Locate the cell with the specified text and output its [X, Y] center coordinate. 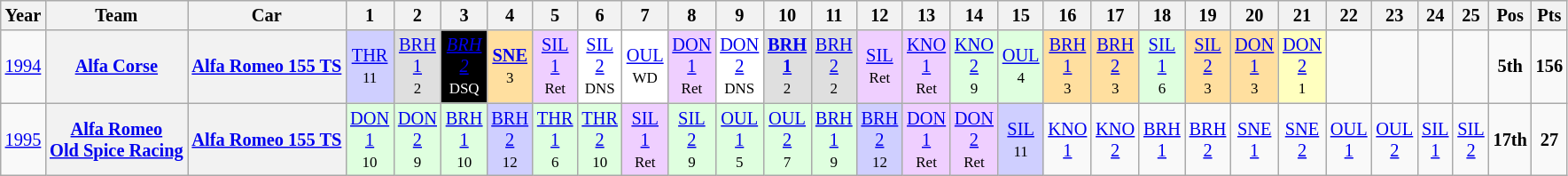
KNO1 [1067, 140]
20 [1254, 15]
THR16 [555, 140]
BRH13 [1067, 67]
SIL11 [1021, 140]
1994 [23, 67]
SNE3 [510, 67]
17th [1510, 140]
21 [1302, 15]
10 [787, 15]
Year [23, 15]
OULWD [645, 67]
18 [1162, 15]
17 [1115, 15]
9 [739, 15]
BRH19 [834, 140]
DON2Ret [974, 140]
8 [691, 15]
11 [834, 15]
SIL29 [691, 140]
23 [1395, 15]
3 [464, 15]
BRH2 [1208, 140]
16 [1067, 15]
OUL15 [739, 140]
BRH1 [1162, 140]
KNO1Ret [926, 67]
DON110 [370, 140]
2 [417, 15]
BRH110 [464, 140]
12 [880, 15]
DON13 [1254, 67]
13 [926, 15]
SNE1 [1254, 140]
Pts [1549, 15]
SIL1 [1435, 140]
SNE2 [1302, 140]
22 [1349, 15]
24 [1435, 15]
1 [370, 15]
Alfa RomeoOld Spice Racing [116, 140]
5 [555, 15]
BRH2DSQ [464, 67]
OUL4 [1021, 67]
6 [599, 15]
27 [1549, 140]
1995 [23, 140]
SIL23 [1208, 67]
14 [974, 15]
25 [1470, 15]
OUL27 [787, 140]
BRH23 [1115, 67]
OUL1 [1349, 140]
SIL2DNS [599, 67]
Alfa Corse [116, 67]
OUL2 [1395, 140]
19 [1208, 15]
Car [268, 15]
DON2DNS [739, 67]
BRH22 [834, 67]
THR210 [599, 140]
7 [645, 15]
KNO2 [1115, 140]
KNO29 [974, 67]
DON21 [1302, 67]
SILRet [880, 67]
15 [1021, 15]
156 [1549, 67]
DON29 [417, 140]
4 [510, 15]
Team [116, 15]
5th [1510, 67]
Pos [1510, 15]
SIL16 [1162, 67]
SIL2 [1470, 140]
THR11 [370, 67]
